Capture the cell that displays the provided text and extract its (X, Y) central coordinate. 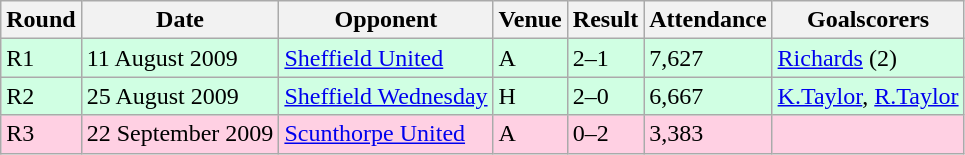
11 August 2009 (180, 58)
Result (605, 20)
Date (180, 20)
25 August 2009 (180, 96)
Scunthorpe United (386, 134)
Sheffield Wednesday (386, 96)
Sheffield United (386, 58)
Attendance (708, 20)
Richards (2) (868, 58)
2–0 (605, 96)
R3 (41, 134)
K.Taylor, R.Taylor (868, 96)
22 September 2009 (180, 134)
Goalscorers (868, 20)
Opponent (386, 20)
7,627 (708, 58)
Venue (530, 20)
R1 (41, 58)
R2 (41, 96)
2–1 (605, 58)
3,383 (708, 134)
6,667 (708, 96)
0–2 (605, 134)
Round (41, 20)
H (530, 96)
